Scan for the cell matching the given text and deliver its (x, y) coordinate at center. 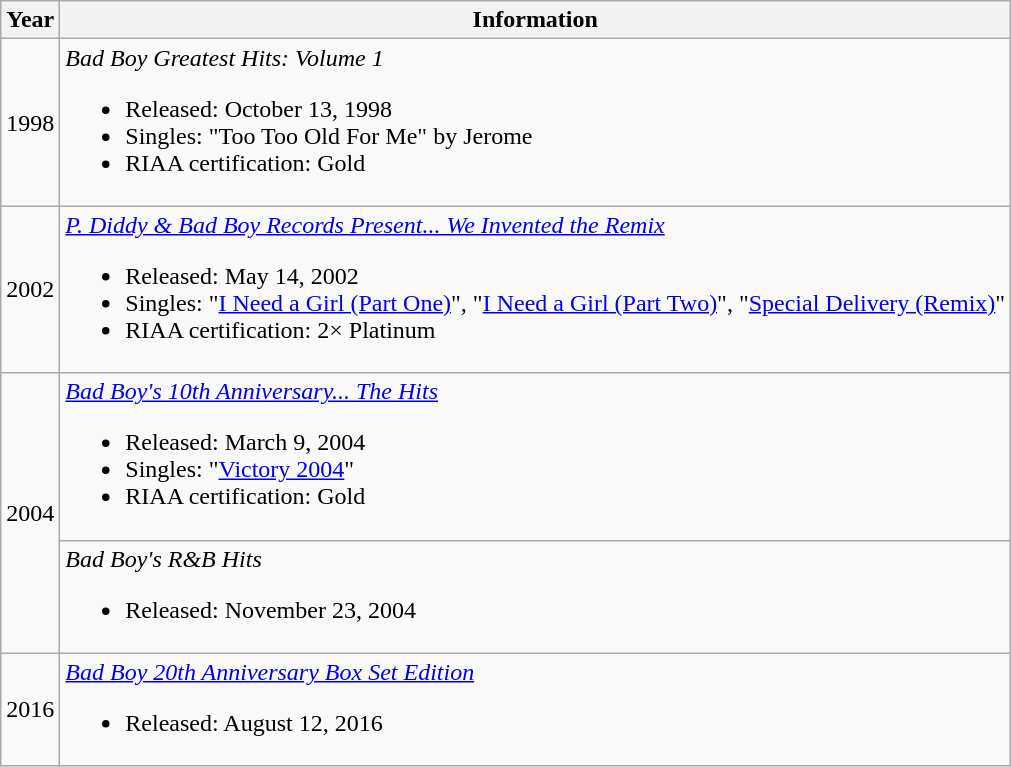
2002 (30, 290)
2016 (30, 710)
Information (536, 20)
1998 (30, 122)
Bad Boy 20th Anniversary Box Set EditionReleased: August 12, 2016 (536, 710)
2004 (30, 513)
Bad Boy's R&B HitsReleased: November 23, 2004 (536, 596)
Bad Boy's 10th Anniversary... The HitsReleased: March 9, 2004Singles: "Victory 2004"RIAA certification: Gold (536, 456)
Bad Boy Greatest Hits: Volume 1Released: October 13, 1998Singles: "Too Too Old For Me" by JeromeRIAA certification: Gold (536, 122)
Year (30, 20)
